Provide the [x, y] coordinate of the cell's center where the given text is located.  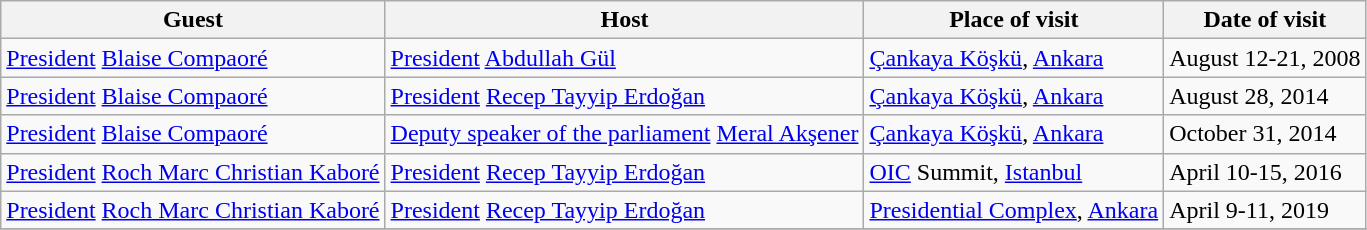
August 12-21, 2008 [1265, 58]
OIC Summit, Istanbul [1014, 172]
Deputy speaker of the parliament Meral Akşener [624, 134]
August 28, 2014 [1265, 96]
April 10-15, 2016 [1265, 172]
Date of visit [1265, 20]
Place of visit [1014, 20]
Host [624, 20]
Guest [193, 20]
April 9-11, 2019 [1265, 210]
President Abdullah Gül [624, 58]
October 31, 2014 [1265, 134]
Presidential Complex, Ankara [1014, 210]
